Identify which cell holds the provided text, then report its (X, Y) central coordinate. 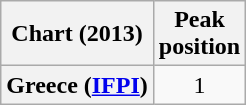
Greece (IFPI) (78, 85)
1 (199, 85)
Chart (2013) (78, 34)
Peakposition (199, 34)
